From the cell containing the given text, extract its center point as [X, Y] coordinate. 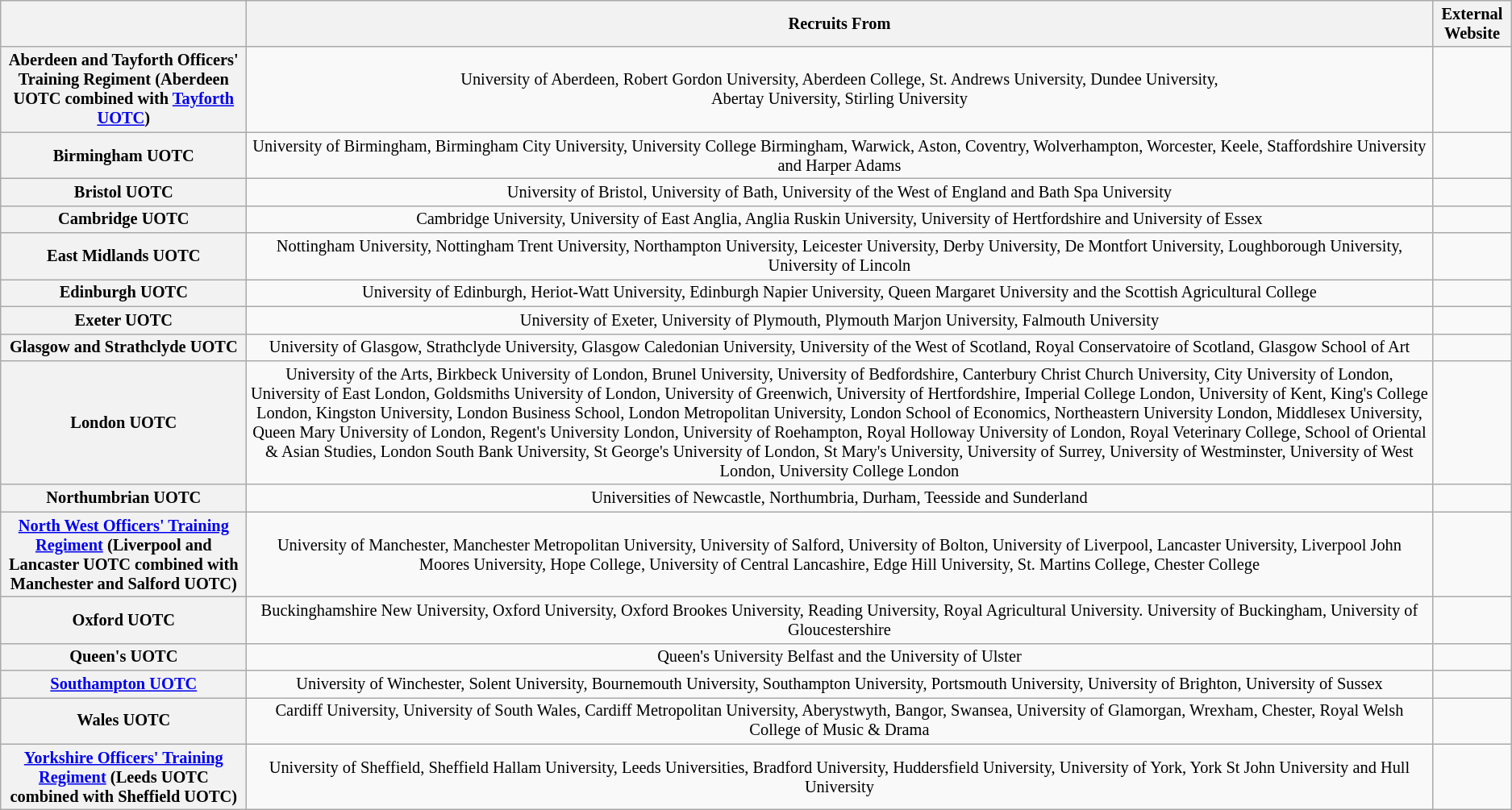
East Midlands UOTC [124, 256]
Aberdeen and Tayforth Officers' Training Regiment (Aberdeen UOTC combined with Tayforth UOTC) [124, 89]
University of Bristol, University of Bath, University of the West of England and Bath Spa University [839, 192]
Recruits From [839, 23]
University of Exeter, University of Plymouth, Plymouth Marjon University, Falmouth University [839, 320]
Oxford UOTC [124, 620]
Queen's University Belfast and the University of Ulster [839, 657]
Universities of Newcastle, Northumbria, Durham, Teesside and Sunderland [839, 498]
Wales UOTC [124, 721]
Queen's UOTC [124, 657]
External Website [1472, 23]
London UOTC [124, 422]
Exeter UOTC [124, 320]
University of Edinburgh, Heriot-Watt University, Edinburgh Napier University, Queen Margaret University and the Scottish Agricultural College [839, 293]
Yorkshire Officers' Training Regiment (Leeds UOTC combined with Sheffield UOTC) [124, 777]
Northumbrian UOTC [124, 498]
University of Aberdeen, Robert Gordon University, Aberdeen College, St. Andrews University, Dundee University,Abertay University, Stirling University [839, 89]
Southampton UOTC [124, 684]
Bristol UOTC [124, 192]
Cambridge University, University of East Anglia, Anglia Ruskin University, University of Hertfordshire and University of Essex [839, 219]
Birmingham UOTC [124, 156]
Cambridge UOTC [124, 219]
Glasgow and Strathclyde UOTC [124, 347]
Edinburgh UOTC [124, 293]
North West Officers' Training Regiment (Liverpool and Lancaster UOTC combined with Manchester and Salford UOTC) [124, 555]
